Locate the cell with the specified text and output its (X, Y) center coordinate. 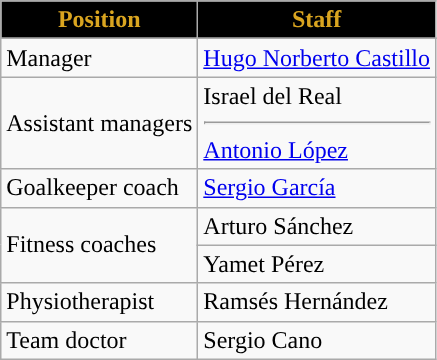
Physiotherapist (100, 302)
Yamet Pérez (317, 264)
Team doctor (100, 340)
Arturo Sánchez (317, 226)
Fitness coaches (100, 245)
Israel del Real Antonio López (317, 123)
Goalkeeper coach (100, 188)
Ramsés Hernández (317, 302)
Position (100, 20)
Sergio Cano (317, 340)
Hugo Norberto Castillo (317, 58)
Assistant managers (100, 123)
Manager (100, 58)
Staff (317, 20)
Sergio García (317, 188)
